Provide the (X, Y) coordinate of the cell's center where the given text is located.  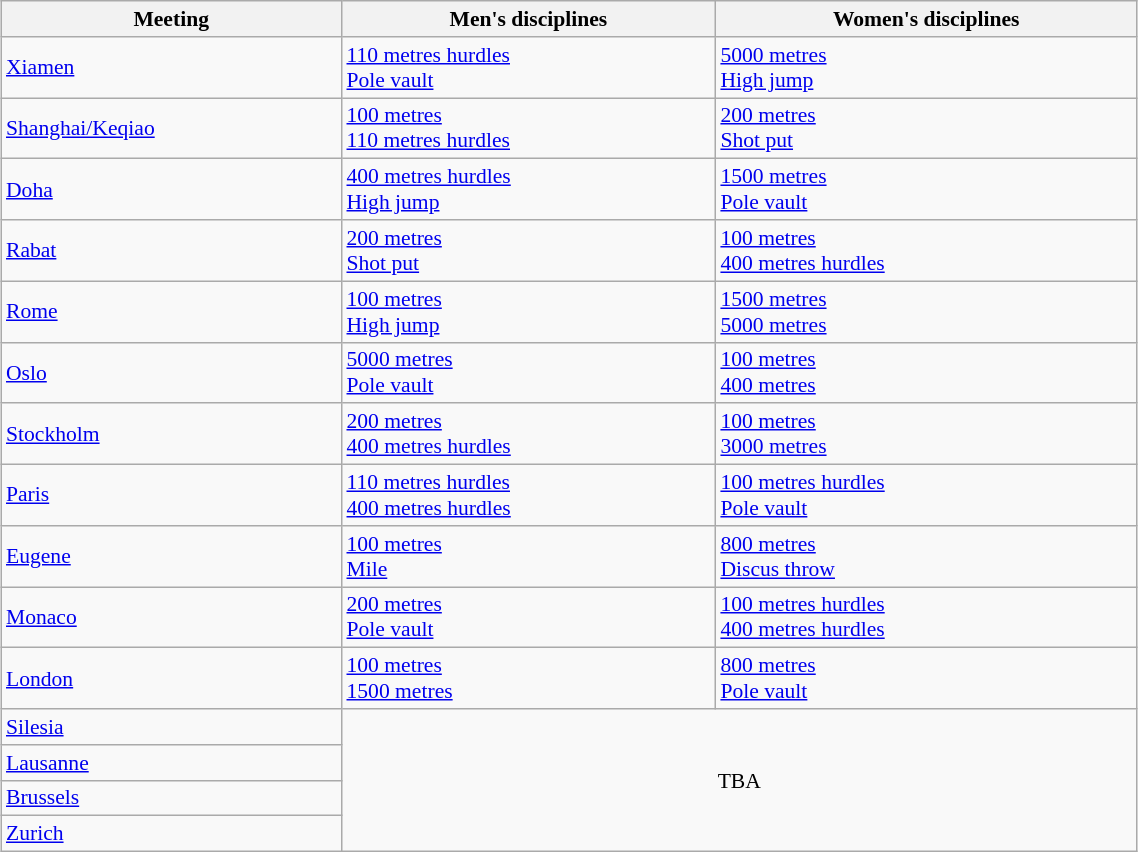
100 metres hurdles400 metres hurdles (926, 616)
Meeting (171, 19)
400 metres hurdlesHigh jump (528, 190)
1500 metres5000 metres (926, 312)
Zurich (171, 834)
100 metres110 metres hurdles (528, 128)
Shanghai/Keqiao (171, 128)
200 metresPole vault (528, 616)
Men's disciplines (528, 19)
100 metres hurdlesPole vault (926, 494)
Monaco (171, 616)
TBA (739, 780)
5000 metresHigh jump (926, 66)
100 metres400 metres (926, 372)
110 metres hurdlesPole vault (528, 66)
Stockholm (171, 434)
800 metresPole vault (926, 678)
Brussels (171, 798)
Eugene (171, 556)
100 metres1500 metres (528, 678)
Rabat (171, 250)
110 metres hurdles400 metres hurdles (528, 494)
Silesia (171, 727)
100 metres400 metres hurdles (926, 250)
Rome (171, 312)
800 metresDiscus throw (926, 556)
Lausanne (171, 762)
Oslo (171, 372)
5000 metresPole vault (528, 372)
100 metresMile (528, 556)
1500 metresPole vault (926, 190)
Paris (171, 494)
200 metres400 metres hurdles (528, 434)
London (171, 678)
100 metres3000 metres (926, 434)
100 metresHigh jump (528, 312)
Xiamen (171, 66)
Women's disciplines (926, 19)
Doha (171, 190)
